Pinpoint the cell where the given text exists, returning its (X, Y) midpoint coordinate. 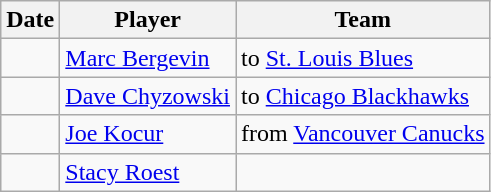
Dave Chyzowski (148, 96)
Joe Kocur (148, 134)
Team (364, 20)
Date (30, 20)
Marc Bergevin (148, 58)
from Vancouver Canucks (364, 134)
Player (148, 20)
to St. Louis Blues (364, 58)
Stacy Roest (148, 172)
to Chicago Blackhawks (364, 96)
